Scan for the cell matching the given text and deliver its [X, Y] coordinate at center. 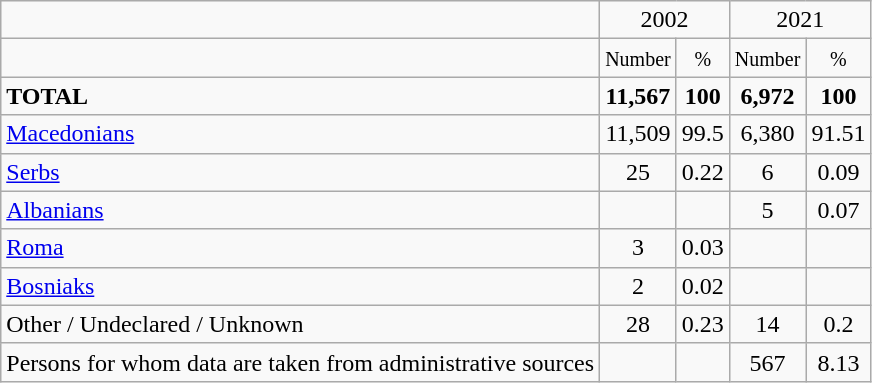
0.23 [702, 324]
6 [768, 172]
Macedonians [300, 134]
Persons for whom data are taken from administrative sources [300, 362]
Albanians [300, 210]
0.22 [702, 172]
Serbs [300, 172]
14 [768, 324]
99.5 [702, 134]
6,380 [768, 134]
11,509 [638, 134]
Bosniaks [300, 286]
0.03 [702, 248]
0.2 [838, 324]
0.09 [838, 172]
567 [768, 362]
TOTAL [300, 96]
25 [638, 172]
0.07 [838, 210]
2002 [665, 20]
2021 [800, 20]
2 [638, 286]
6,972 [768, 96]
28 [638, 324]
5 [768, 210]
8.13 [838, 362]
3 [638, 248]
91.51 [838, 134]
Other / Undeclared / Unknown [300, 324]
Roma [300, 248]
11,567 [638, 96]
0.02 [702, 286]
